Pinpoint the cell where the given text exists, returning its [x, y] midpoint coordinate. 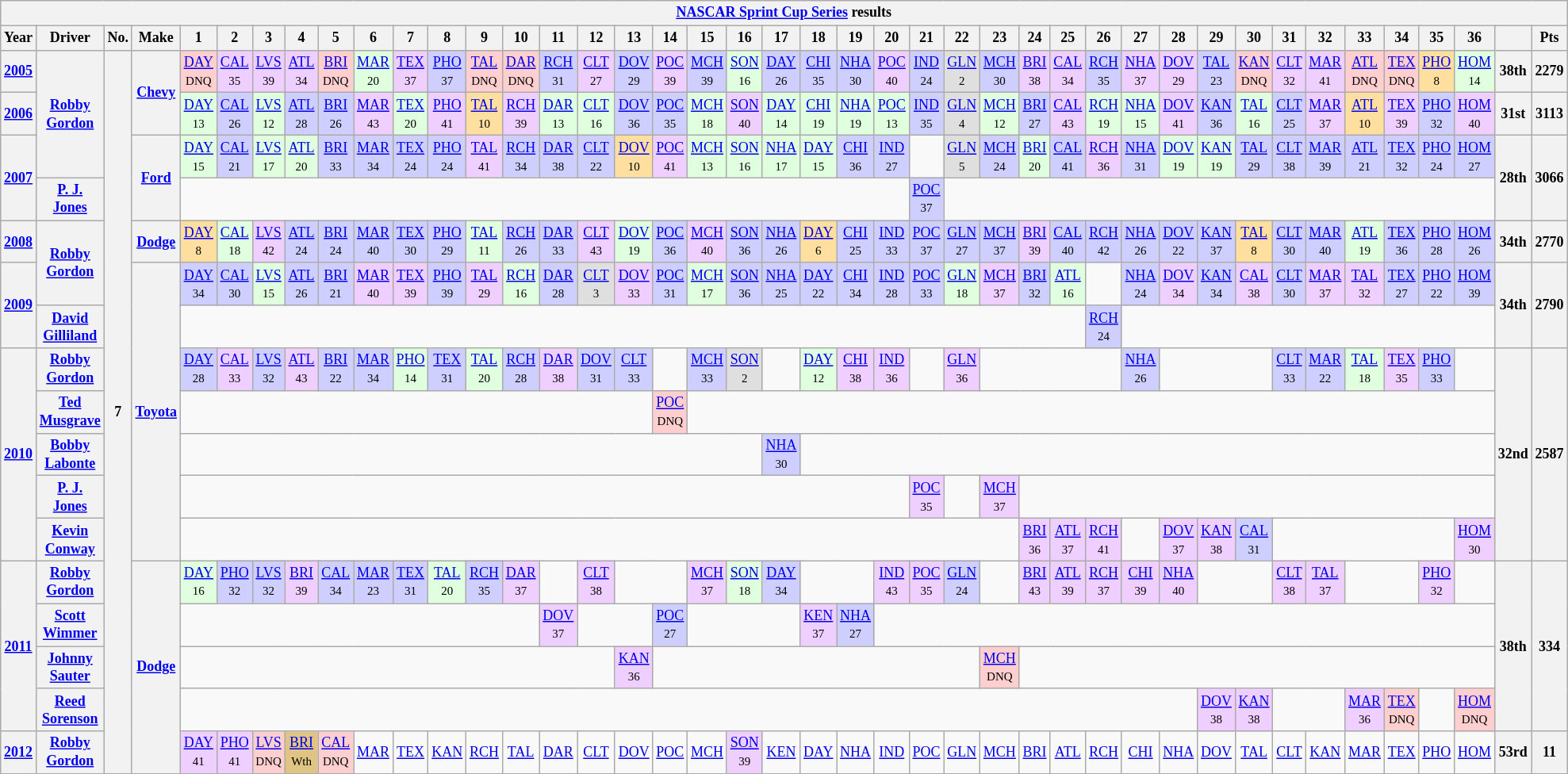
BRI36 [1034, 539]
POC33 [926, 284]
CAL38 [1254, 284]
33 [1365, 38]
MCH13 [707, 156]
ATL16 [1068, 284]
GLN [962, 753]
BRI26 [336, 114]
HOM30 [1475, 539]
2770 [1550, 242]
ATL37 [1068, 539]
CAL30 [235, 284]
CAL21 [235, 156]
LVS39 [268, 71]
BRI43 [1034, 582]
Make [155, 38]
TAL37 [1325, 582]
BRI [1034, 753]
ATL24 [301, 242]
KAN34 [1217, 284]
TAL32 [1365, 284]
TEX37 [411, 71]
TAL16 [1254, 114]
RCH31 [558, 71]
HOM27 [1475, 156]
CAL43 [1068, 114]
34 [1401, 38]
Bobby Labonte [70, 454]
DOV34 [1179, 284]
BRI38 [1034, 71]
SON40 [744, 114]
MCH39 [707, 71]
8 [447, 38]
MCH12 [1000, 114]
13 [634, 38]
ATL [1068, 753]
MAR20 [374, 71]
DAY26 [781, 71]
CHI19 [819, 114]
BRIDNQ [336, 71]
3113 [1550, 114]
GLN2 [962, 71]
HOM26 [1475, 242]
CLT43 [596, 242]
DOV22 [1179, 242]
PHO [1437, 753]
Kevin Conway [70, 539]
CLT3 [596, 284]
32nd [1513, 454]
35 [1437, 38]
KEN37 [819, 625]
SON39 [744, 753]
MAR43 [374, 114]
CLT32 [1290, 71]
DAY13 [198, 114]
CHI36 [856, 156]
Ted Musgrave [70, 412]
MAR41 [1325, 71]
2279 [1550, 71]
TEX27 [1401, 284]
CLT16 [596, 114]
3 [268, 38]
ATLDNQ [1365, 71]
Ford [155, 178]
CAL40 [1068, 242]
SON2 [744, 370]
IND33 [891, 242]
17 [781, 38]
DAR [558, 753]
CHI [1141, 753]
NHA27 [856, 625]
DAY41 [198, 753]
NHA24 [1141, 284]
2009 [19, 305]
GLN36 [962, 370]
DAY28 [198, 370]
Reed Sorenson [70, 710]
RCH42 [1104, 242]
23 [1000, 38]
MCH17 [707, 284]
POCDNQ [670, 412]
25 [1068, 38]
TEX24 [411, 156]
1 [198, 38]
31st [1513, 114]
BRI32 [1034, 284]
POC41 [670, 156]
RCH37 [1104, 582]
IND36 [891, 370]
2587 [1550, 454]
CAL35 [235, 71]
RCH36 [1104, 156]
TEX20 [411, 114]
CAL26 [235, 114]
53rd [1513, 753]
CALDNQ [336, 753]
POC31 [670, 284]
GLN4 [962, 114]
10 [520, 38]
DOV31 [596, 370]
HOM [1475, 753]
DARDNQ [520, 71]
DAY [819, 753]
Driver [70, 38]
KANDNQ [1254, 71]
PHO8 [1437, 71]
ATL19 [1365, 242]
MAR23 [374, 582]
ATL34 [301, 71]
MCH30 [1000, 71]
IND24 [926, 71]
CLT22 [596, 156]
2012 [19, 753]
DOV33 [634, 284]
PHO33 [1437, 370]
28 [1179, 38]
5 [336, 38]
PHO29 [447, 242]
28th [1513, 178]
MCH40 [707, 242]
BRI22 [336, 370]
22 [962, 38]
21 [926, 38]
DAY16 [198, 582]
ATL20 [301, 156]
PHO39 [447, 284]
30 [1254, 38]
Toyota [155, 412]
DOV10 [634, 156]
TAL18 [1365, 370]
6 [374, 38]
ATL26 [301, 284]
MCH33 [707, 370]
2007 [19, 178]
3066 [1550, 178]
ATL39 [1068, 582]
MCHDNQ [1000, 667]
RCH39 [520, 114]
MAR22 [1325, 370]
IND43 [891, 582]
IND [891, 753]
GLN24 [962, 582]
GLN27 [962, 242]
POC39 [670, 71]
18 [819, 38]
2 [235, 38]
MCH18 [707, 114]
Chevy [155, 92]
IND27 [891, 156]
26 [1104, 38]
BRIWth [301, 753]
Year [19, 38]
LVS15 [268, 284]
ATL10 [1365, 114]
DAY12 [819, 370]
TEX30 [411, 242]
RCH28 [520, 370]
NHA40 [1179, 582]
TAL11 [485, 242]
NHA19 [856, 114]
NASCAR Sprint Cup Series results [784, 13]
RCH26 [520, 242]
MAR39 [1325, 156]
24 [1034, 38]
RCH41 [1104, 539]
CLT27 [596, 71]
LVSDNQ [268, 753]
HOM39 [1475, 284]
32 [1325, 38]
CAL18 [235, 242]
TEX36 [1401, 242]
RCH19 [1104, 114]
DAY8 [198, 242]
LVS17 [268, 156]
ATL21 [1365, 156]
CHI35 [819, 71]
NHA15 [1141, 114]
TALDNQ [485, 71]
DAR33 [558, 242]
MCH24 [1000, 156]
4 [301, 38]
DAY22 [819, 284]
2005 [19, 71]
PHO14 [411, 370]
POC36 [670, 242]
CAL31 [1254, 539]
DAY14 [781, 114]
MAR36 [1365, 710]
CHI38 [856, 370]
Pts [1550, 38]
ATL28 [301, 114]
IND28 [891, 284]
9 [485, 38]
CHI34 [856, 284]
19 [856, 38]
TAL8 [1254, 242]
RCH24 [1104, 327]
27 [1141, 38]
PHO37 [447, 71]
DAR28 [558, 284]
TAL41 [485, 156]
CLT25 [1290, 114]
29 [1217, 38]
BRI33 [336, 156]
POC40 [891, 71]
BRI21 [336, 284]
NHA37 [1141, 71]
BRI20 [1034, 156]
CAL41 [1068, 156]
HOM14 [1475, 71]
14 [670, 38]
2010 [19, 454]
CHI39 [1141, 582]
2006 [19, 114]
12 [596, 38]
31 [1290, 38]
DAR13 [558, 114]
PHO22 [1437, 284]
CAL33 [235, 370]
36 [1475, 38]
David Gilliland [70, 327]
IND35 [926, 114]
NHA25 [781, 284]
2790 [1550, 305]
334 [1550, 646]
RCH16 [520, 284]
POC27 [670, 625]
20 [891, 38]
TAL23 [1217, 71]
No. [117, 38]
DOV38 [1217, 710]
TEX35 [1401, 370]
2011 [19, 646]
16 [744, 38]
GLN18 [962, 284]
15 [707, 38]
DAYDNQ [198, 71]
LVS42 [268, 242]
2008 [19, 242]
DAR37 [520, 582]
NHA31 [1141, 156]
BRI24 [336, 242]
POC13 [891, 114]
Johnny Sauter [70, 667]
HOMDNQ [1475, 710]
PHO28 [1437, 242]
LVS12 [268, 114]
KAN37 [1217, 242]
TEX32 [1401, 156]
NHA17 [781, 156]
KEN [781, 753]
RCH34 [520, 156]
ATL43 [301, 370]
TAL10 [485, 114]
HOM40 [1475, 114]
CHI25 [856, 242]
GLN5 [962, 156]
DAY6 [819, 242]
SON18 [744, 582]
Scott Wimmer [70, 625]
DOV36 [634, 114]
DOV41 [1179, 114]
KAN19 [1217, 156]
BRI27 [1034, 114]
